For the text-containing cell, return its midpoint in (X, Y) coordinate format. 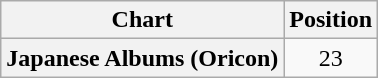
23 (331, 58)
Japanese Albums (Oricon) (142, 58)
Position (331, 20)
Chart (142, 20)
